For the text-containing cell, return its midpoint in (X, Y) coordinate format. 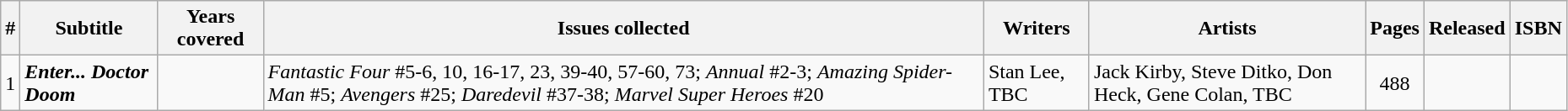
488 (1395, 82)
Stan Lee, TBC (1036, 82)
Subtitle (89, 29)
Artists (1226, 29)
Years covered (211, 29)
Fantastic Four #5-6, 10, 16-17, 23, 39-40, 57-60, 73; Annual #2-3; Amazing Spider-Man #5; Avengers #25; Daredevil #37-38; Marvel Super Heroes #20 (623, 82)
ISBN (1538, 29)
# (10, 29)
Issues collected (623, 29)
Pages (1395, 29)
Jack Kirby, Steve Ditko, Don Heck, Gene Colan, TBC (1226, 82)
Released (1467, 29)
1 (10, 82)
Enter... Doctor Doom (89, 82)
Writers (1036, 29)
